Scan for the cell matching the given text and deliver its (X, Y) coordinate at center. 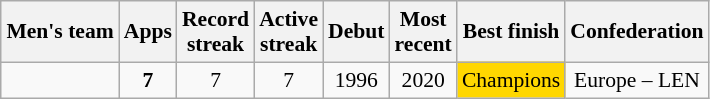
Champions (511, 80)
Men's team (60, 32)
Recordstreak (216, 32)
Confederation (636, 32)
2020 (424, 80)
1996 (356, 80)
Debut (356, 32)
Apps (148, 32)
Mostrecent (424, 32)
Activestreak (288, 32)
Best finish (511, 32)
Europe – LEN (636, 80)
